From the cell containing the given text, extract its center point as [x, y] coordinate. 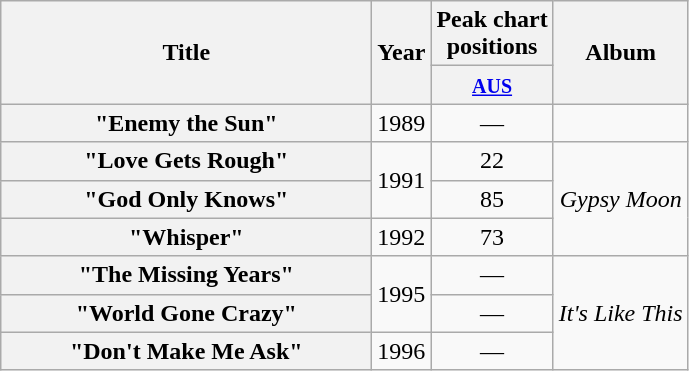
1996 [402, 351]
AUS [492, 85]
73 [492, 237]
Gypsy Moon [620, 199]
"Whisper" [186, 237]
Peak chartpositions [492, 34]
"Enemy the Sun" [186, 123]
22 [492, 161]
1992 [402, 237]
"World Gone Crazy" [186, 313]
Title [186, 52]
"The Missing Years" [186, 275]
It's Like This [620, 313]
1989 [402, 123]
85 [492, 199]
1991 [402, 180]
Album [620, 52]
"Love Gets Rough" [186, 161]
"God Only Knows" [186, 199]
"Don't Make Me Ask" [186, 351]
1995 [402, 294]
Year [402, 52]
